Capture the cell that displays the provided text and extract its [X, Y] central coordinate. 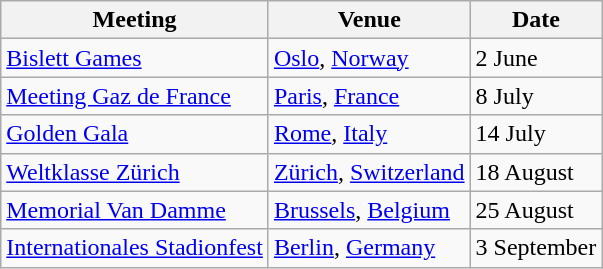
Memorial Van Damme [135, 210]
Date [536, 20]
Golden Gala [135, 134]
Weltklasse Zürich [135, 172]
Rome, Italy [369, 134]
Meeting Gaz de France [135, 96]
Internationales Stadionfest [135, 248]
Brussels, Belgium [369, 210]
8 July [536, 96]
14 July [536, 134]
Meeting [135, 20]
Oslo, Norway [369, 58]
Paris, France [369, 96]
2 June [536, 58]
Venue [369, 20]
3 September [536, 248]
18 August [536, 172]
25 August [536, 210]
Bislett Games [135, 58]
Berlin, Germany [369, 248]
Zürich, Switzerland [369, 172]
